Detect which cell encompasses the target text, then output its (X, Y) center coordinate. 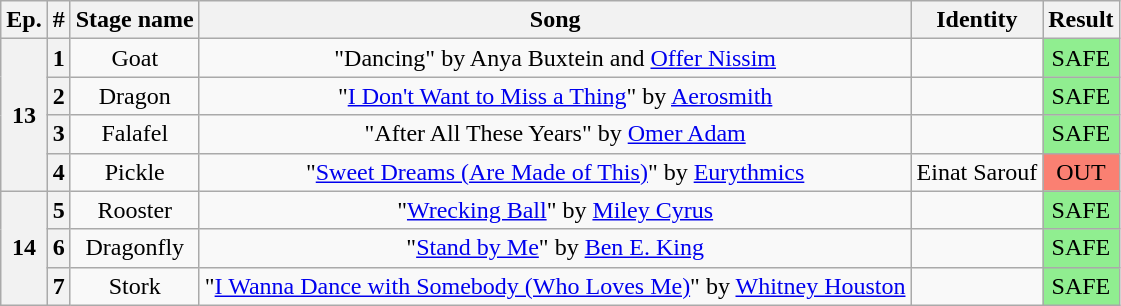
Dragonfly (134, 248)
"Sweet Dreams (Are Made of This)" by Eurythmics (555, 172)
Pickle (134, 172)
Result (1081, 20)
Falafel (134, 134)
"Dancing" by Anya Buxtein and Offer Nissim (555, 58)
"Stand by Me" by Ben E. King (555, 248)
7 (58, 286)
1 (58, 58)
Song (555, 20)
Stage name (134, 20)
5 (58, 210)
14 (24, 248)
13 (24, 115)
OUT (1081, 172)
Rooster (134, 210)
# (58, 20)
Goat (134, 58)
6 (58, 248)
Ep. (24, 20)
"I Don't Want to Miss a Thing" by Aerosmith (555, 96)
3 (58, 134)
Identity (977, 20)
"After All These Years" by Omer Adam (555, 134)
Einat Sarouf (977, 172)
"I Wanna Dance with Somebody (Who Loves Me)" by Whitney Houston (555, 286)
2 (58, 96)
"Wrecking Ball" by Miley Cyrus (555, 210)
Dragon (134, 96)
Stork (134, 286)
4 (58, 172)
